Locate the cell with the specified text and output its (x, y) center coordinate. 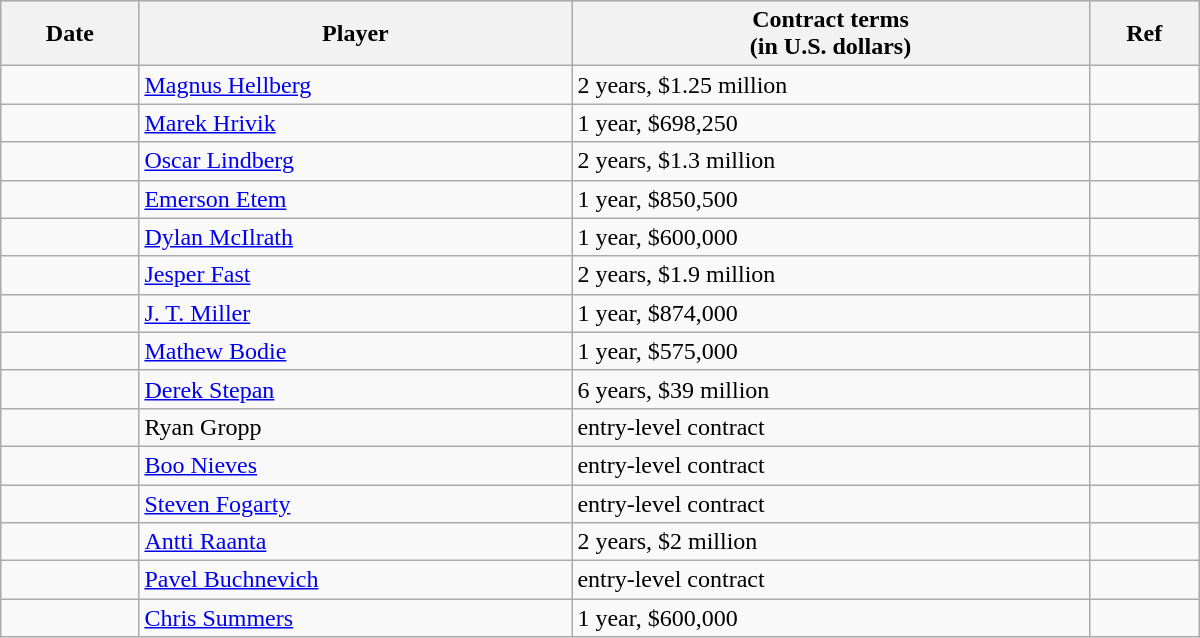
2 years, $1.9 million (830, 275)
Jesper Fast (356, 275)
2 years, $1.3 million (830, 161)
1 year, $698,250 (830, 123)
Antti Raanta (356, 542)
Boo Nieves (356, 465)
Emerson Etem (356, 199)
Player (356, 34)
2 years, $1.25 million (830, 85)
Chris Summers (356, 618)
Contract terms(in U.S. dollars) (830, 34)
Mathew Bodie (356, 351)
Derek Stepan (356, 389)
1 year, $575,000 (830, 351)
Date (70, 34)
Ryan Gropp (356, 427)
Marek Hrivik (356, 123)
Magnus Hellberg (356, 85)
Oscar Lindberg (356, 161)
J. T. Miller (356, 313)
Steven Fogarty (356, 503)
Dylan McIlrath (356, 237)
1 year, $850,500 (830, 199)
1 year, $874,000 (830, 313)
2 years, $2 million (830, 542)
Pavel Buchnevich (356, 580)
Ref (1144, 34)
6 years, $39 million (830, 389)
